Return [X, Y] of the center of cell containing provided text 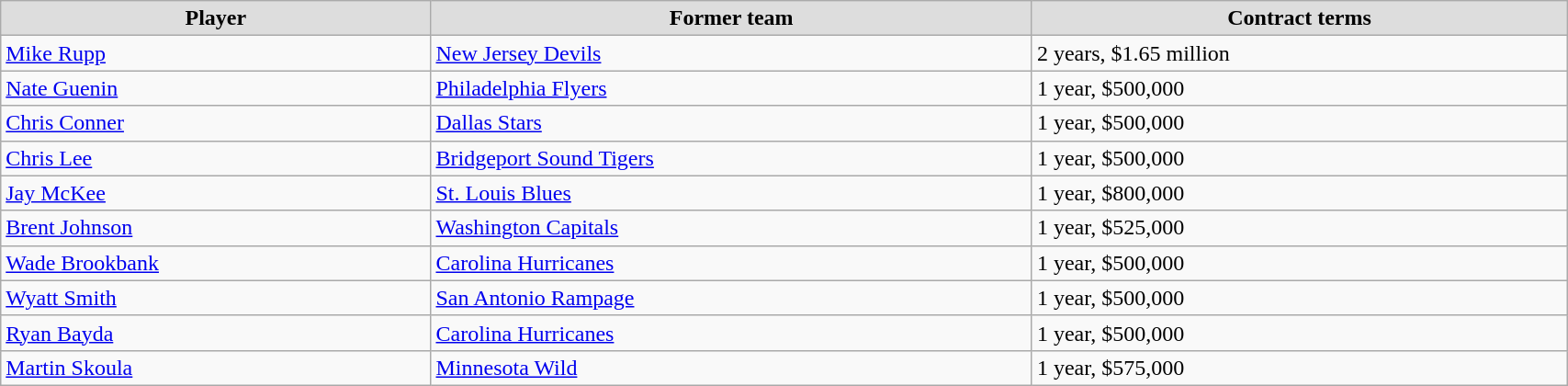
Philadelphia Flyers [731, 88]
Wyatt Smith [216, 298]
Minnesota Wild [731, 368]
Player [216, 18]
1 year, $575,000 [1299, 368]
Dallas Stars [731, 123]
Martin Skoula [216, 368]
Ryan Bayda [216, 333]
Washington Capitals [731, 228]
2 years, $1.65 million [1299, 53]
New Jersey Devils [731, 53]
1 year, $525,000 [1299, 228]
Nate Guenin [216, 88]
Contract terms [1299, 18]
1 year, $800,000 [1299, 193]
Former team [731, 18]
St. Louis Blues [731, 193]
Chris Conner [216, 123]
Brent Johnson [216, 228]
Jay McKee [216, 193]
San Antonio Rampage [731, 298]
Bridgeport Sound Tigers [731, 158]
Chris Lee [216, 158]
Wade Brookbank [216, 263]
Mike Rupp [216, 53]
